Capture the cell that displays the provided text and extract its [x, y] central coordinate. 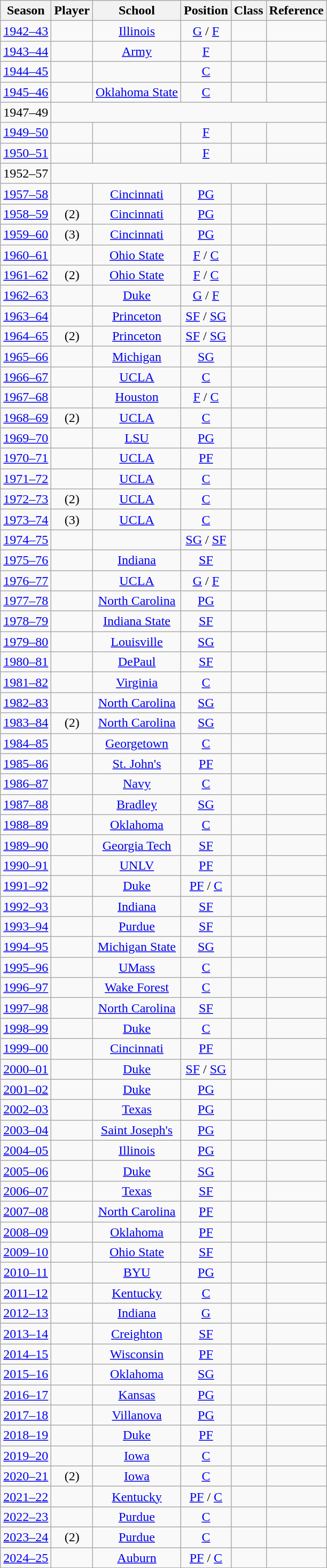
2007–08 [26, 1211]
Georgetown [137, 743]
2017–18 [26, 1415]
1978–79 [26, 621]
1970–71 [26, 458]
Oklahoma State [137, 92]
Michigan [137, 357]
2012–13 [26, 1313]
St. John's [137, 764]
1944–45 [26, 72]
1990–91 [26, 865]
1964–65 [26, 336]
LSU [137, 438]
Army [137, 51]
Houston [137, 397]
1974–75 [26, 540]
UNLV [137, 865]
1942–43 [26, 31]
1950–51 [26, 153]
2000–01 [26, 1069]
2018–19 [26, 1435]
2011–12 [26, 1293]
2010–11 [26, 1273]
1960–61 [26, 255]
2008–09 [26, 1232]
1992–93 [26, 906]
1998–99 [26, 1028]
Louisville [137, 642]
1999–00 [26, 1049]
2009–10 [26, 1252]
1975–76 [26, 560]
Villanova [137, 1415]
2014–15 [26, 1354]
1976–77 [26, 580]
2013–14 [26, 1334]
1972–73 [26, 499]
1979–80 [26, 642]
2002–03 [26, 1110]
1980–81 [26, 662]
1989–90 [26, 845]
1973–74 [26, 519]
1957–58 [26, 194]
2005–06 [26, 1171]
1945–46 [26, 92]
2003–04 [26, 1130]
1967–68 [26, 397]
Position [206, 11]
DePaul [137, 662]
G [206, 1313]
1962–63 [26, 296]
1983–84 [26, 723]
1943–44 [26, 51]
Kansas [137, 1395]
1996–97 [26, 988]
1949–50 [26, 133]
1961–62 [26, 275]
2023–24 [26, 1537]
2004–05 [26, 1150]
Player [72, 11]
2024–25 [26, 1558]
2015–16 [26, 1374]
1959–60 [26, 234]
2019–20 [26, 1456]
2020–21 [26, 1476]
Auburn [137, 1558]
Creighton [137, 1334]
1993–94 [26, 927]
1963–64 [26, 316]
1968–69 [26, 418]
2016–17 [26, 1395]
1984–85 [26, 743]
Indiana State [137, 621]
Season [26, 11]
Wake Forest [137, 988]
Wisconsin [137, 1354]
1988–89 [26, 825]
School [137, 11]
1971–72 [26, 479]
1982–83 [26, 703]
Michigan State [137, 947]
2021–22 [26, 1496]
1947–49 [26, 112]
Reference [296, 11]
Navy [137, 784]
Georgia Tech [137, 845]
BYU [137, 1273]
1985–86 [26, 764]
Virginia [137, 682]
2001–02 [26, 1089]
Class [248, 11]
2006–07 [26, 1191]
1994–95 [26, 947]
1977–78 [26, 601]
1958–59 [26, 214]
1965–66 [26, 357]
1987–88 [26, 804]
1991–92 [26, 886]
1997–98 [26, 1008]
Bradley [137, 804]
2022–23 [26, 1517]
UMass [137, 967]
1952–57 [26, 173]
1966–67 [26, 377]
1969–70 [26, 438]
1986–87 [26, 784]
1995–96 [26, 967]
1981–82 [26, 682]
SG / SF [206, 540]
Saint Joseph's [137, 1130]
